Find where the given text appears and provide that cell's center as [x, y] coordinate. 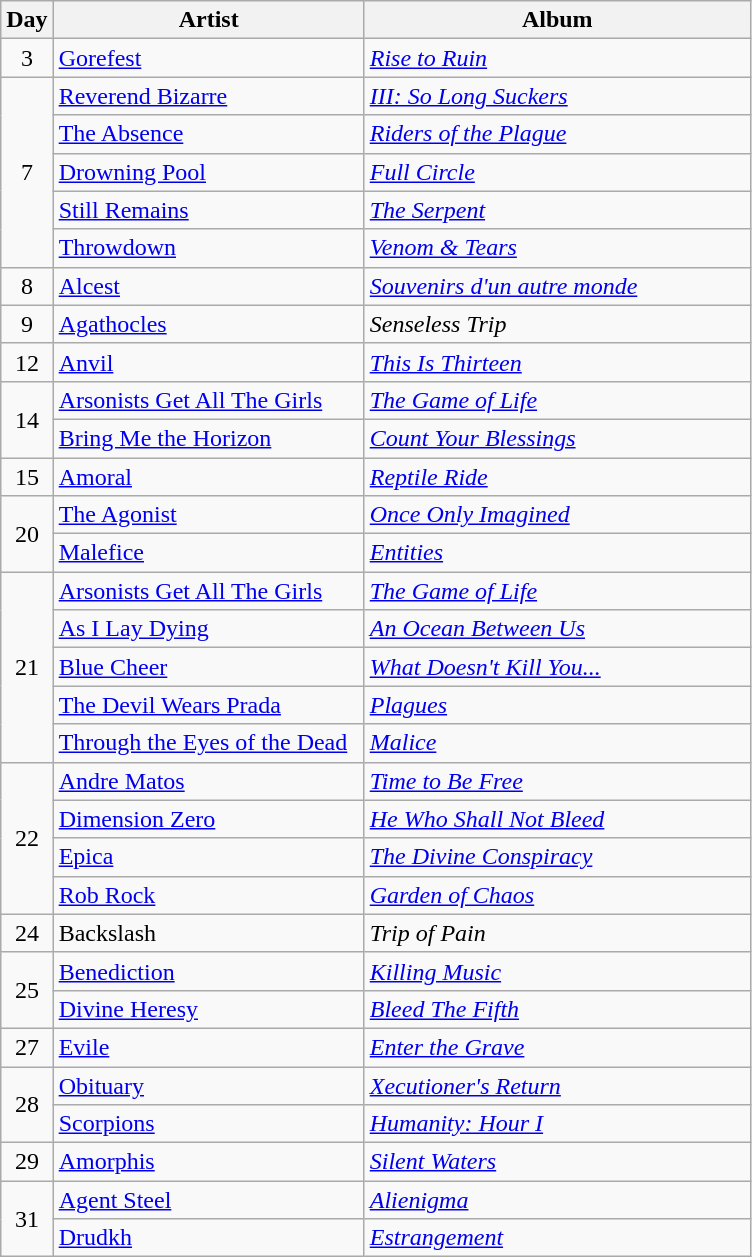
Malefice [208, 553]
15 [27, 477]
The Divine Conspiracy [557, 857]
Blue Cheer [208, 667]
Reptile Ride [557, 477]
Agathocles [208, 324]
Riders of the Plague [557, 134]
21 [27, 667]
Artist [208, 20]
Obituary [208, 1085]
Trip of Pain [557, 933]
The Devil Wears Prada [208, 705]
Drudkh [208, 1238]
Silent Waters [557, 1162]
Scorpions [208, 1124]
Time to Be Free [557, 781]
Once Only Imagined [557, 515]
Andre Matos [208, 781]
Divine Heresy [208, 1009]
Count Your Blessings [557, 438]
Killing Music [557, 971]
Agent Steel [208, 1200]
12 [27, 362]
Alcest [208, 286]
29 [27, 1162]
Garden of Chaos [557, 895]
31 [27, 1219]
III: So Long Suckers [557, 96]
Bring Me the Horizon [208, 438]
Gorefest [208, 58]
The Absence [208, 134]
Enter the Grave [557, 1047]
Amorphis [208, 1162]
Reverend Bizarre [208, 96]
3 [27, 58]
Drowning Pool [208, 172]
As I Lay Dying [208, 629]
This Is Thirteen [557, 362]
Evile [208, 1047]
28 [27, 1104]
Rob Rock [208, 895]
Estrangement [557, 1238]
Plagues [557, 705]
7 [27, 172]
Anvil [208, 362]
Xecutioner's Return [557, 1085]
Still Remains [208, 210]
Venom & Tears [557, 248]
Humanity: Hour I [557, 1124]
What Doesn't Kill You... [557, 667]
27 [27, 1047]
25 [27, 990]
Amoral [208, 477]
Benediction [208, 971]
22 [27, 838]
Bleed The Fifth [557, 1009]
8 [27, 286]
Backslash [208, 933]
Alienigma [557, 1200]
An Ocean Between Us [557, 629]
The Serpent [557, 210]
Full Circle [557, 172]
Through the Eyes of the Dead [208, 743]
Malice [557, 743]
The Agonist [208, 515]
Dimension Zero [208, 819]
20 [27, 534]
Rise to Ruin [557, 58]
Album [557, 20]
He Who Shall Not Bleed [557, 819]
Senseless Trip [557, 324]
Entities [557, 553]
14 [27, 419]
Epica [208, 857]
Souvenirs d'un autre monde [557, 286]
9 [27, 324]
24 [27, 933]
Throwdown [208, 248]
Day [27, 20]
